Extract the [X, Y] coordinate from the center of the cell holding the provided text.  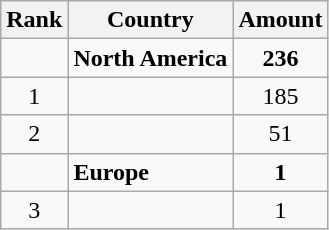
North America [150, 58]
Country [150, 20]
Europe [150, 172]
236 [280, 58]
51 [280, 134]
3 [34, 210]
2 [34, 134]
Amount [280, 20]
Rank [34, 20]
185 [280, 96]
